Search for the cell housing the specified text and yield its (x, y) center coordinate. 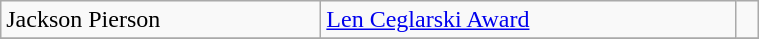
Len Ceglarski Award (528, 20)
Jackson Pierson (161, 20)
